Pinpoint the cell where the given text exists, returning its (x, y) midpoint coordinate. 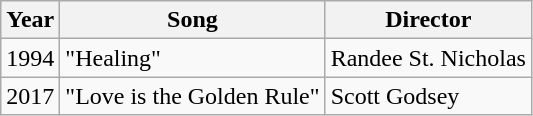
Year (30, 20)
Randee St. Nicholas (428, 58)
Director (428, 20)
Song (192, 20)
"Healing" (192, 58)
"Love is the Golden Rule" (192, 96)
2017 (30, 96)
1994 (30, 58)
Scott Godsey (428, 96)
